Find where the given text appears and provide that cell's center as [x, y] coordinate. 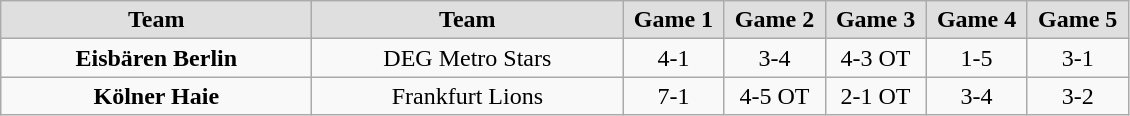
Game 1 [674, 20]
1-5 [976, 58]
3-2 [1078, 96]
Game 3 [876, 20]
Kölner Haie [156, 96]
3-1 [1078, 58]
Game 4 [976, 20]
Eisbären Berlin [156, 58]
4-1 [674, 58]
Game 2 [774, 20]
2-1 OT [876, 96]
7-1 [674, 96]
4-5 OT [774, 96]
Frankfurt Lions [468, 96]
DEG Metro Stars [468, 58]
4-3 OT [876, 58]
Game 5 [1078, 20]
